Scan for the cell matching the given text and deliver its [X, Y] coordinate at center. 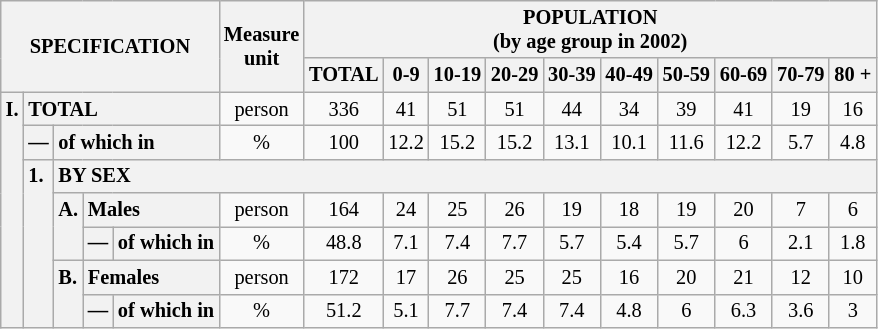
Males [151, 210]
Females [151, 277]
11.6 [686, 142]
44 [572, 109]
12 [800, 277]
20-29 [514, 75]
164 [344, 210]
100 [344, 142]
13.1 [572, 142]
7 [800, 210]
18 [628, 210]
POPULATION (by age group in 2002) [590, 29]
30-39 [572, 75]
24 [406, 210]
39 [686, 109]
51.2 [344, 311]
60-69 [744, 75]
6.3 [744, 311]
80 + [852, 75]
SPECIFICATION [110, 46]
2.1 [800, 243]
3 [852, 311]
0-9 [406, 75]
172 [344, 277]
1.8 [852, 243]
Measure unit [262, 46]
10.1 [628, 142]
17 [406, 277]
70-79 [800, 75]
336 [344, 109]
BY SEX [466, 176]
A. [68, 226]
34 [628, 109]
48.8 [344, 243]
40-49 [628, 75]
10-19 [458, 75]
1. [38, 243]
50-59 [686, 75]
5.1 [406, 311]
5.4 [628, 243]
B. [68, 294]
10 [852, 277]
3.6 [800, 311]
7.1 [406, 243]
I. [12, 210]
21 [744, 277]
